Return (x, y) of the center of cell containing provided text 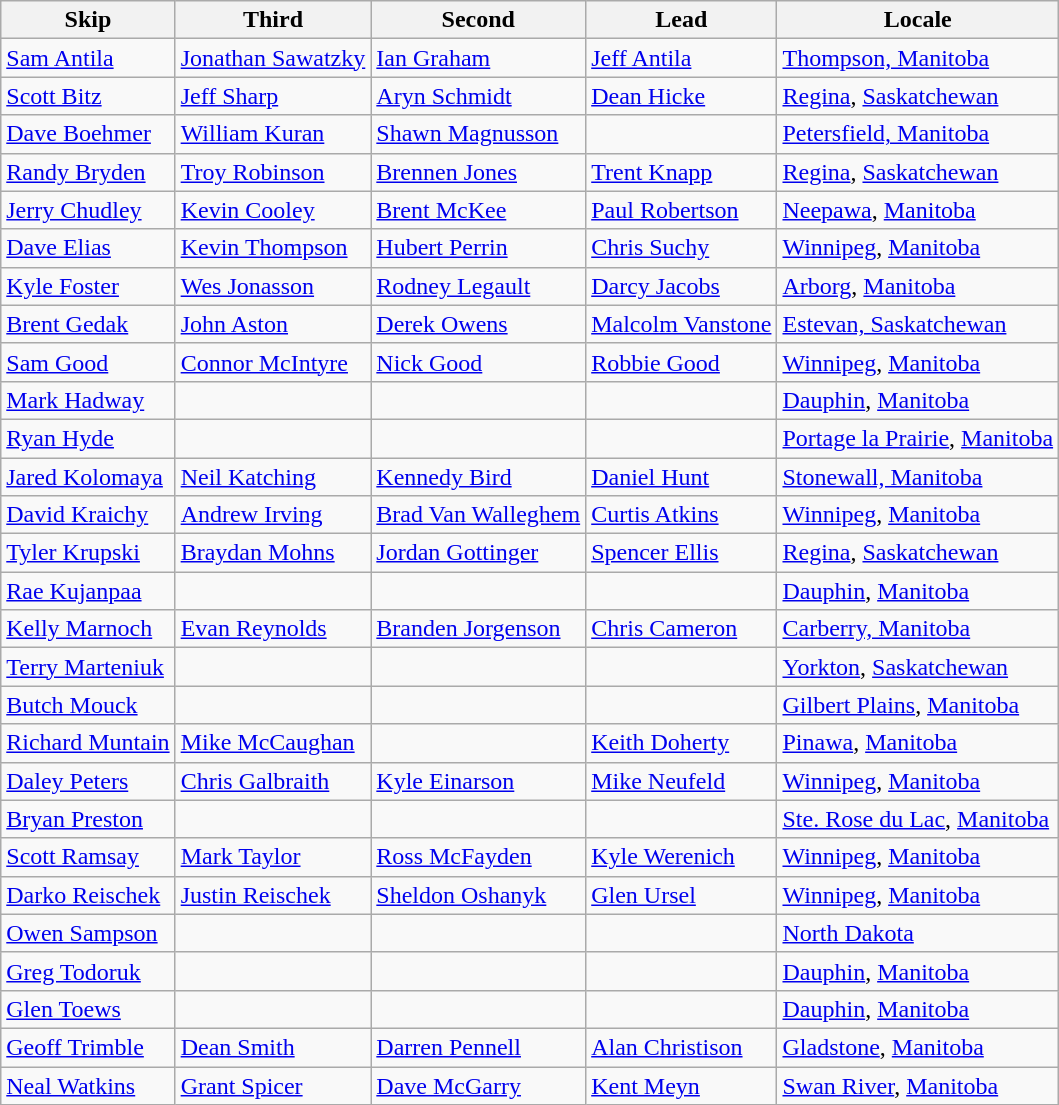
Kyle Foster (88, 286)
Jerry Chudley (88, 210)
Mark Hadway (88, 400)
Jared Kolomaya (88, 477)
Dave McGarry (478, 1085)
Wes Jonasson (273, 286)
Evan Reynolds (273, 629)
Mike McCaughan (273, 743)
Greg Todoruk (88, 971)
Ste. Rose du Lac, Manitoba (918, 819)
Pinawa, Manitoba (918, 743)
Glen Ursel (682, 895)
Richard Muntain (88, 743)
Justin Reischek (273, 895)
Dave Boehmer (88, 134)
Jeff Sharp (273, 96)
Tyler Krupski (88, 553)
Jonathan Sawatzky (273, 58)
Jordan Gottinger (478, 553)
Lead (682, 20)
Geoff Trimble (88, 1047)
Sam Good (88, 362)
Grant Spicer (273, 1085)
Aryn Schmidt (478, 96)
Glen Toews (88, 1009)
Robbie Good (682, 362)
Brennen Jones (478, 172)
Derek Owens (478, 324)
Mark Taylor (273, 857)
Chris Galbraith (273, 781)
Kyle Werenich (682, 857)
Swan River, Manitoba (918, 1085)
Yorkton, Saskatchewan (918, 667)
Hubert Perrin (478, 248)
Second (478, 20)
Paul Robertson (682, 210)
Brent Gedak (88, 324)
Portage la Prairie, Manitoba (918, 438)
Kent Meyn (682, 1085)
Darren Pennell (478, 1047)
Dean Smith (273, 1047)
Estevan, Saskatchewan (918, 324)
Kennedy Bird (478, 477)
Andrew Irving (273, 515)
Chris Cameron (682, 629)
Dave Elias (88, 248)
Neepawa, Manitoba (918, 210)
Stonewall, Manitoba (918, 477)
Owen Sampson (88, 933)
David Kraichy (88, 515)
Rae Kujanpaa (88, 591)
Daley Peters (88, 781)
William Kuran (273, 134)
Carberry, Manitoba (918, 629)
Gilbert Plains, Manitoba (918, 705)
Scott Ramsay (88, 857)
Ian Graham (478, 58)
Sam Antila (88, 58)
Darcy Jacobs (682, 286)
Jeff Antila (682, 58)
Mike Neufeld (682, 781)
Kyle Einarson (478, 781)
Brent McKee (478, 210)
John Aston (273, 324)
Connor McIntyre (273, 362)
Thompson, Manitoba (918, 58)
Malcolm Vanstone (682, 324)
Locale (918, 20)
Trent Knapp (682, 172)
Neal Watkins (88, 1085)
Neil Katching (273, 477)
Terry Marteniuk (88, 667)
Daniel Hunt (682, 477)
Braydan Mohns (273, 553)
Branden Jorgenson (478, 629)
Petersfield, Manitoba (918, 134)
Arborg, Manitoba (918, 286)
Keith Doherty (682, 743)
Third (273, 20)
Shawn Magnusson (478, 134)
Troy Robinson (273, 172)
Ross McFayden (478, 857)
Curtis Atkins (682, 515)
Butch Mouck (88, 705)
Skip (88, 20)
Scott Bitz (88, 96)
Bryan Preston (88, 819)
Ryan Hyde (88, 438)
North Dakota (918, 933)
Gladstone, Manitoba (918, 1047)
Kelly Marnoch (88, 629)
Alan Christison (682, 1047)
Nick Good (478, 362)
Darko Reischek (88, 895)
Sheldon Oshanyk (478, 895)
Spencer Ellis (682, 553)
Dean Hicke (682, 96)
Chris Suchy (682, 248)
Rodney Legault (478, 286)
Kevin Thompson (273, 248)
Brad Van Walleghem (478, 515)
Kevin Cooley (273, 210)
Randy Bryden (88, 172)
